Determine the (x, y) coordinate at the center of the cell enclosing the given text.  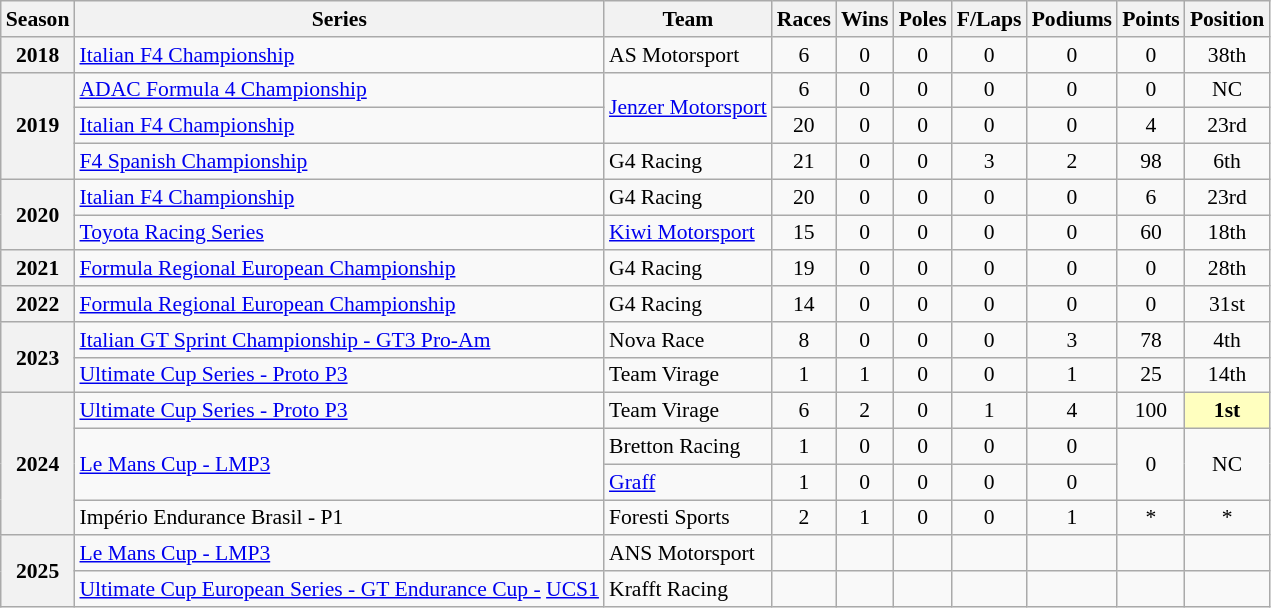
Podiums (1072, 19)
F4 Spanish Championship (339, 162)
Races (804, 19)
ADAC Formula 4 Championship (339, 90)
Kiwi Motorsport (688, 233)
19 (804, 269)
Império Endurance Brasil - P1 (339, 518)
2018 (38, 55)
1st (1227, 411)
2024 (38, 464)
100 (1151, 411)
Nova Race (688, 340)
Points (1151, 19)
14 (804, 304)
F/Laps (990, 19)
Toyota Racing Series (339, 233)
98 (1151, 162)
ANS Motorsport (688, 554)
Position (1227, 19)
2022 (38, 304)
78 (1151, 340)
60 (1151, 233)
Poles (923, 19)
Jenzer Motorsport (688, 108)
Series (339, 19)
Team (688, 19)
25 (1151, 375)
2025 (38, 572)
Foresti Sports (688, 518)
2020 (38, 214)
Italian GT Sprint Championship - GT3 Pro-Am (339, 340)
4th (1227, 340)
Bretton Racing (688, 447)
18th (1227, 233)
Wins (865, 19)
2019 (38, 126)
Graff (688, 482)
38th (1227, 55)
2023 (38, 358)
28th (1227, 269)
AS Motorsport (688, 55)
6th (1227, 162)
15 (804, 233)
Ultimate Cup European Series - GT Endurance Cup - UCS1 (339, 589)
2021 (38, 269)
21 (804, 162)
Krafft Racing (688, 589)
8 (804, 340)
31st (1227, 304)
14th (1227, 375)
Season (38, 19)
